For the text-containing cell, return its midpoint in [X, Y] coordinate format. 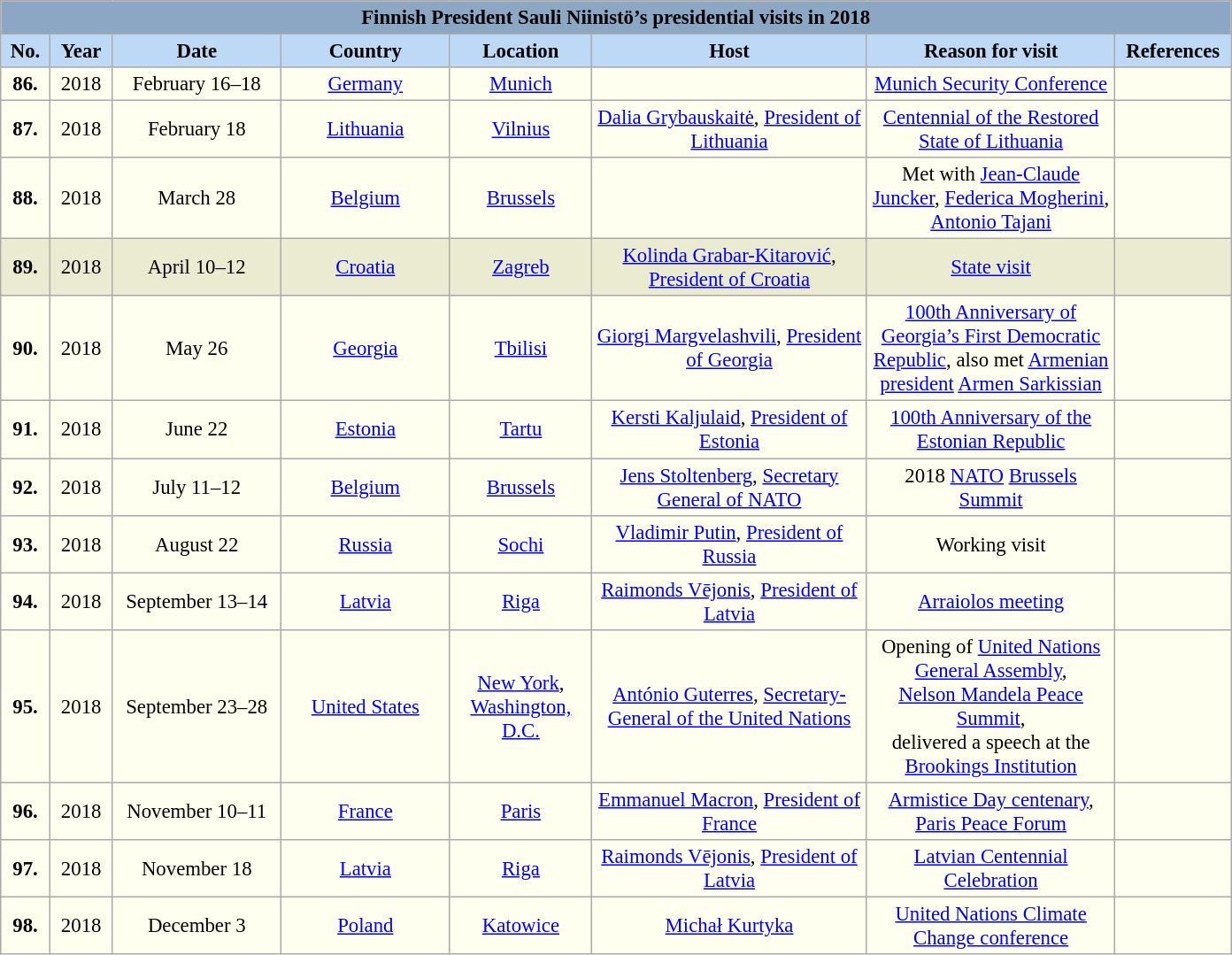
State visit [991, 267]
Vilnius [520, 129]
Date [196, 51]
Reason for visit [991, 51]
Opening of United Nations General Assembly,Nelson Mandela Peace Summit,delivered a speech at the Brookings Institution [991, 706]
Working visit [991, 543]
97. [26, 869]
Poland [366, 926]
Germany [366, 84]
Year [81, 51]
July 11–12 [196, 487]
November 10–11 [196, 811]
New York, Washington, D.C. [520, 706]
89. [26, 267]
Latvian Centennial Celebration [991, 869]
António Guterres, Secretary-General of the United Nations [729, 706]
Location [520, 51]
Met with Jean-Claude Juncker, Federica Mogherini, Antonio Tajani [991, 198]
93. [26, 543]
Russia [366, 543]
88. [26, 198]
100th Anniversary of Georgia’s First Democratic Republic, also met Armenian president Armen Sarkissian [991, 349]
Croatia [366, 267]
August 22 [196, 543]
Centennial of the Restored State of Lithuania [991, 129]
June 22 [196, 430]
95. [26, 706]
Georgia [366, 349]
Vladimir Putin, President of Russia [729, 543]
Michał Kurtyka [729, 926]
March 28 [196, 198]
Paris [520, 811]
98. [26, 926]
Tbilisi [520, 349]
Giorgi Margvelashvili, President of Georgia [729, 349]
Sochi [520, 543]
Kolinda Grabar-Kitarović, President of Croatia [729, 267]
November 18 [196, 869]
Munich Security Conference [991, 84]
Finnish President Sauli Niinistö’s presidential visits in 2018 [616, 18]
December 3 [196, 926]
Estonia [366, 430]
Jens Stoltenberg, Secretary General of NATO [729, 487]
May 26 [196, 349]
Arraiolos meeting [991, 602]
References [1174, 51]
Katowice [520, 926]
96. [26, 811]
90. [26, 349]
87. [26, 129]
United Nations Climate Change conference [991, 926]
86. [26, 84]
April 10–12 [196, 267]
Country [366, 51]
91. [26, 430]
Host [729, 51]
September 13–14 [196, 602]
Dalia Grybauskaitė, President of Lithuania [729, 129]
September 23–28 [196, 706]
Kersti Kaljulaid, President of Estonia [729, 430]
94. [26, 602]
2018 NATO Brussels Summit [991, 487]
Armistice Day centenary,Paris Peace Forum [991, 811]
No. [26, 51]
France [366, 811]
100th Anniversary of the Estonian Republic [991, 430]
Tartu [520, 430]
Emmanuel Macron, President of France [729, 811]
92. [26, 487]
Munich [520, 84]
Zagreb [520, 267]
United States [366, 706]
February 16–18 [196, 84]
Lithuania [366, 129]
February 18 [196, 129]
